Provide the [X, Y] coordinate of the cell's center where the given text is located.  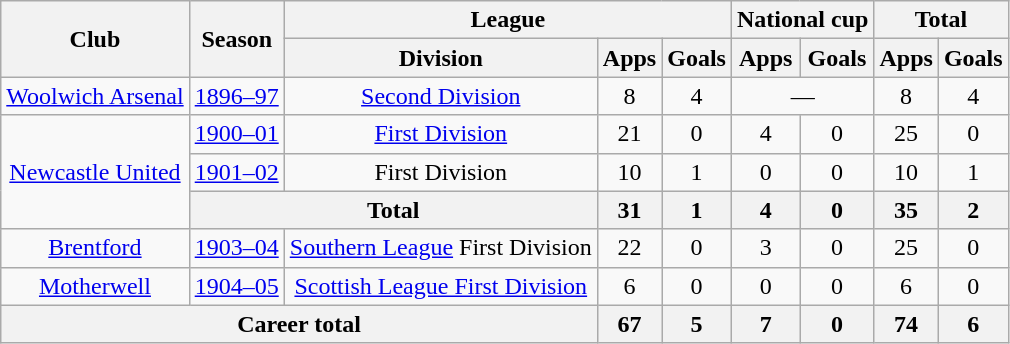
1901–02 [236, 172]
Scottish League First Division [440, 286]
Second Division [440, 96]
Division [440, 58]
Brentford [95, 248]
21 [629, 134]
Woolwich Arsenal [95, 96]
5 [697, 324]
1904–05 [236, 286]
National cup [802, 20]
1896–97 [236, 96]
Club [95, 39]
— [802, 96]
35 [906, 210]
League [508, 20]
Newcastle United [95, 172]
22 [629, 248]
7 [765, 324]
31 [629, 210]
Southern League First Division [440, 248]
74 [906, 324]
Motherwell [95, 286]
1903–04 [236, 248]
3 [765, 248]
67 [629, 324]
1900–01 [236, 134]
Career total [300, 324]
2 [973, 210]
Season [236, 39]
